Locate the cell with the specified text and output its (x, y) center coordinate. 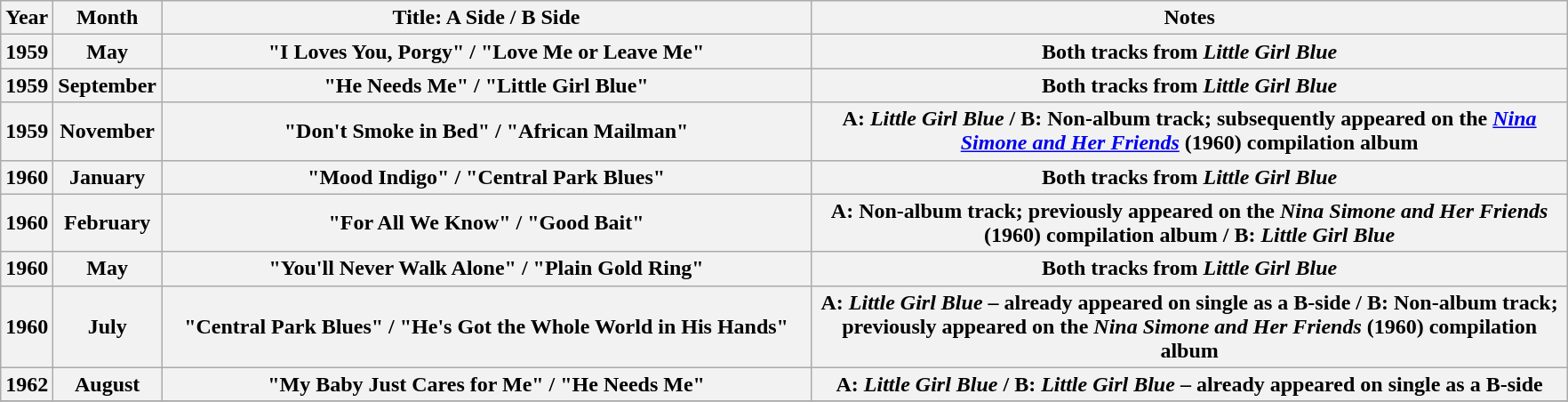
"You'll Never Walk Alone" / "Plain Gold Ring" (487, 269)
"I Loves You, Porgy" / "Love Me or Leave Me" (487, 52)
July (108, 326)
A: Little Girl Blue / B: Little Girl Blue – already appeared on single as a B-side (1189, 384)
November (108, 132)
Title: A Side / B Side (487, 18)
Notes (1189, 18)
A: Little Girl Blue / B: Non-album track; subsequently appeared on the Nina Simone and Her Friends (1960) compilation album (1189, 132)
"He Needs Me" / "Little Girl Blue" (487, 85)
February (108, 222)
"Don't Smoke in Bed" / "African Mailman" (487, 132)
Month (108, 18)
January (108, 177)
"My Baby Just Cares for Me" / "He Needs Me" (487, 384)
1962 (27, 384)
A: Non-album track; previously appeared on the Nina Simone and Her Friends (1960) compilation album / B: Little Girl Blue (1189, 222)
"For All We Know" / "Good Bait" (487, 222)
Year (27, 18)
"Mood Indigo" / "Central Park Blues" (487, 177)
September (108, 85)
August (108, 384)
"Central Park Blues" / "He's Got the Whole World in His Hands" (487, 326)
